Find where the given text appears and provide that cell's center as (x, y) coordinate. 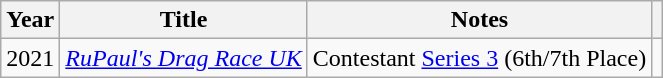
RuPaul's Drag Race UK (184, 58)
2021 (30, 58)
Contestant Series 3 (6th/7th Place) (479, 58)
Year (30, 20)
Title (184, 20)
Notes (479, 20)
